Determine the [X, Y] coordinate at the center of the cell enclosing the given text.  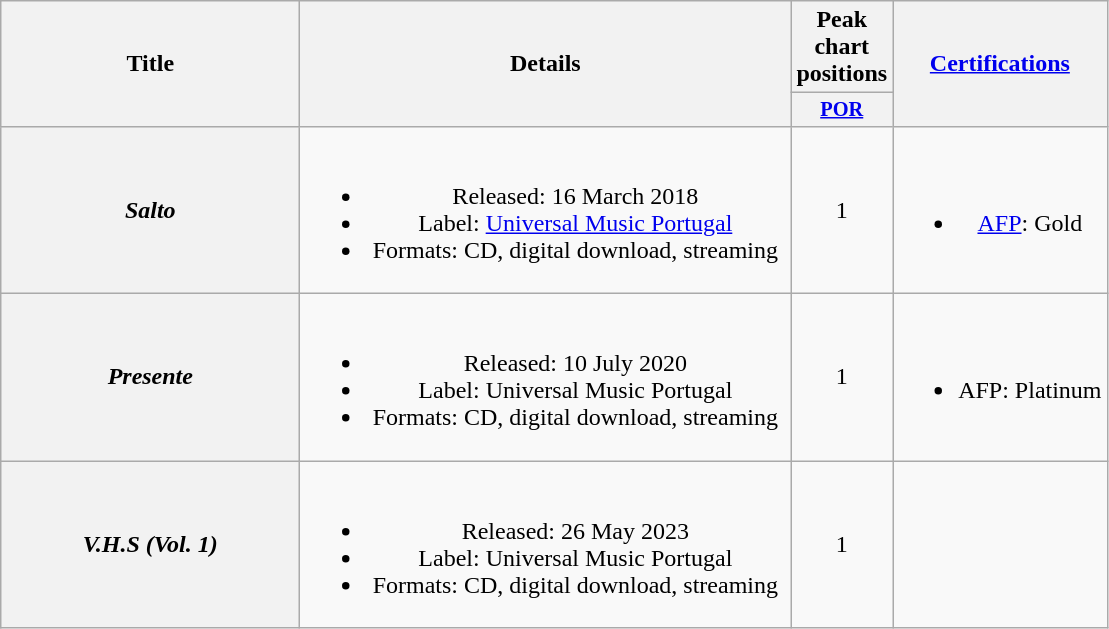
Details [546, 64]
Salto [150, 210]
V.H.S (Vol. 1) [150, 544]
Released: 26 May 2023Label: Universal Music PortugalFormats: CD, digital download, streaming [546, 544]
Presente [150, 378]
Peak chart positions [842, 47]
POR [842, 110]
Released: 10 July 2020Label: Universal Music PortugalFormats: CD, digital download, streaming [546, 378]
Released: 16 March 2018Label: Universal Music PortugalFormats: CD, digital download, streaming [546, 210]
Title [150, 64]
AFP: Gold [1000, 210]
Certifications [1000, 64]
AFP: Platinum [1000, 378]
